Pinpoint the cell where the given text exists, returning its (x, y) midpoint coordinate. 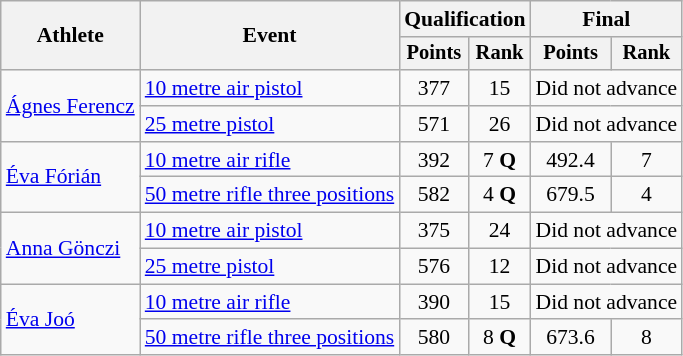
571 (434, 124)
377 (434, 88)
Ágnes Ferencz (70, 106)
Athlete (70, 36)
4 (647, 195)
392 (434, 160)
4 Q (500, 195)
24 (500, 231)
492.4 (571, 160)
7 Q (500, 160)
390 (434, 302)
Anna Gönczi (70, 248)
580 (434, 338)
582 (434, 195)
Éva Joó (70, 320)
Event (270, 36)
679.5 (571, 195)
8 (647, 338)
576 (434, 267)
Final (607, 19)
26 (500, 124)
7 (647, 160)
375 (434, 231)
673.6 (571, 338)
8 Q (500, 338)
Éva Fórián (70, 178)
Qualification (464, 19)
12 (500, 267)
